Return the (X, Y) coordinate for the center point of the cell that contains the specified text.  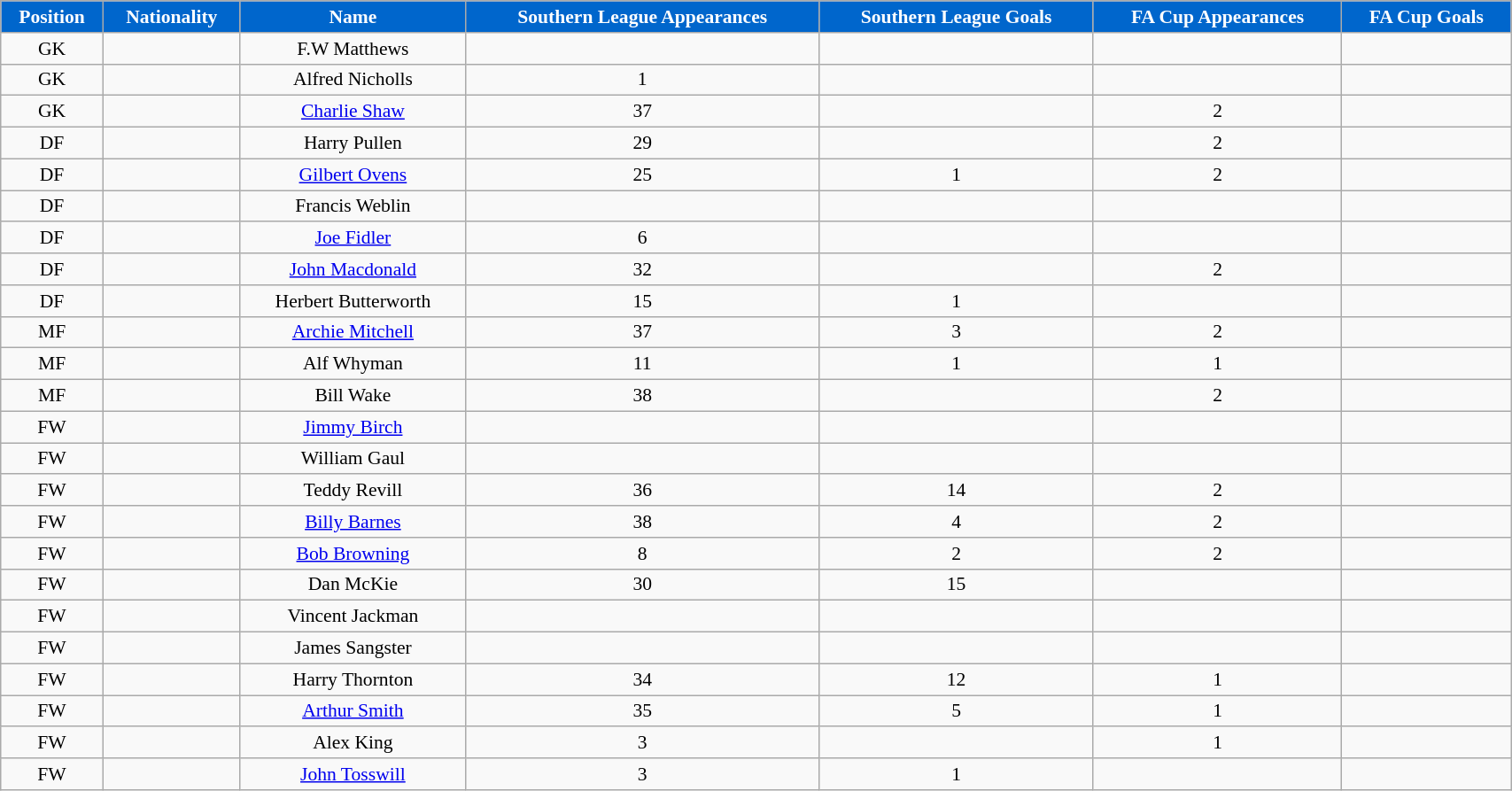
6 (641, 238)
Vincent Jackman (353, 617)
Bob Browning (353, 554)
12 (957, 679)
Alf Whyman (353, 364)
29 (641, 143)
25 (641, 174)
Harry Pullen (353, 143)
Charlie Shaw (353, 112)
Gilbert Ovens (353, 174)
Jimmy Birch (353, 427)
Alfred Nicholls (353, 80)
John Macdonald (353, 269)
James Sangster (353, 648)
Southern League Goals (957, 17)
John Tosswill (353, 774)
5 (957, 711)
Alex King (353, 743)
34 (641, 679)
Nationality (172, 17)
Name (353, 17)
11 (641, 364)
30 (641, 585)
Bill Wake (353, 396)
4 (957, 522)
Billy Barnes (353, 522)
8 (641, 554)
Teddy Revill (353, 491)
Joe Fidler (353, 238)
FA Cup Goals (1426, 17)
FA Cup Appearances (1217, 17)
35 (641, 711)
Herbert Butterworth (353, 301)
F.W Matthews (353, 49)
Arthur Smith (353, 711)
William Gaul (353, 459)
Francis Weblin (353, 206)
Harry Thornton (353, 679)
Dan McKie (353, 585)
14 (957, 491)
Position (52, 17)
36 (641, 491)
Southern League Appearances (641, 17)
32 (641, 269)
Archie Mitchell (353, 332)
